Identify which cell holds the provided text, then report its [X, Y] central coordinate. 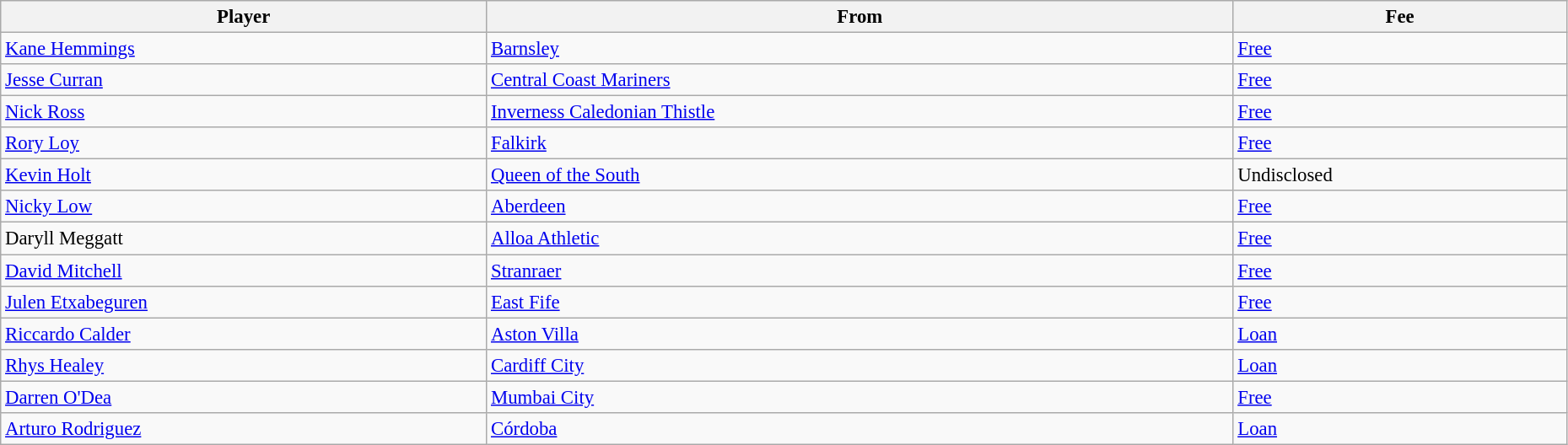
Rory Loy [244, 143]
East Fife [860, 302]
Kevin Holt [244, 175]
Nicky Low [244, 206]
Nick Ross [244, 112]
Cardiff City [860, 365]
Inverness Caledonian Thistle [860, 112]
Falkirk [860, 143]
Julen Etxabeguren [244, 302]
Arturo Rodriguez [244, 429]
Daryll Meggatt [244, 239]
Darren O'Dea [244, 397]
Fee [1400, 17]
Mumbai City [860, 397]
Undisclosed [1400, 175]
David Mitchell [244, 271]
Aston Villa [860, 334]
Riccardo Calder [244, 334]
Player [244, 17]
Queen of the South [860, 175]
Central Coast Mariners [860, 80]
Aberdeen [860, 206]
Barnsley [860, 49]
Córdoba [860, 429]
From [860, 17]
Jesse Curran [244, 80]
Alloa Athletic [860, 239]
Kane Hemmings [244, 49]
Stranraer [860, 271]
Rhys Healey [244, 365]
